Extract the (x, y) coordinate from the center of the cell holding the provided text.  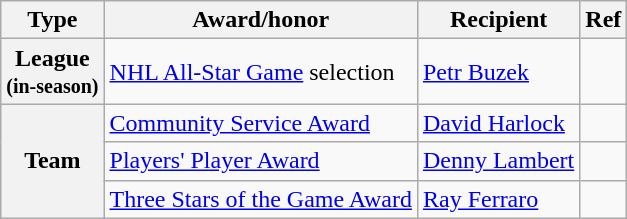
David Harlock (498, 123)
Type (52, 20)
Recipient (498, 20)
Community Service Award (260, 123)
Petr Buzek (498, 72)
League(in-season) (52, 72)
Three Stars of the Game Award (260, 199)
Denny Lambert (498, 161)
Ray Ferraro (498, 199)
Team (52, 161)
Ref (604, 20)
Players' Player Award (260, 161)
NHL All-Star Game selection (260, 72)
Award/honor (260, 20)
